Return the (X, Y) coordinate for the center point of the cell that contains the specified text.  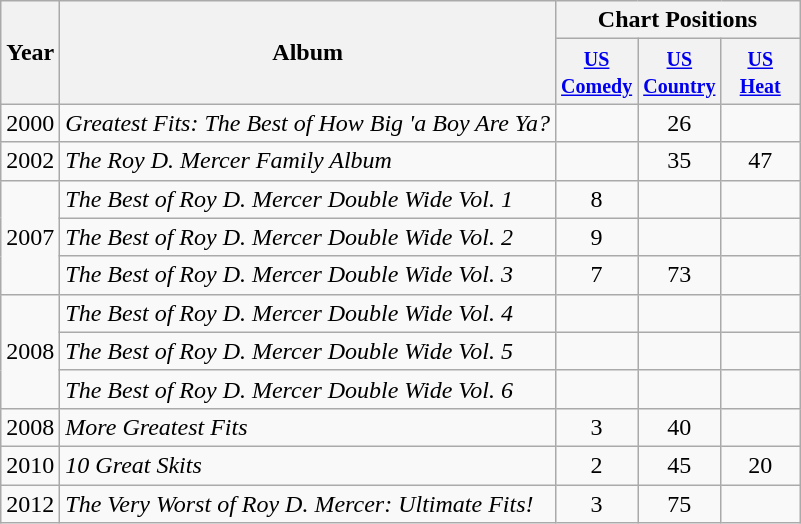
7 (597, 275)
US Comedy (597, 72)
2002 (30, 161)
Album (308, 52)
Greatest Fits: The Best of How Big 'a Boy Are Ya? (308, 123)
The Best of Roy D. Mercer Double Wide Vol. 2 (308, 237)
US Country (680, 72)
More Greatest Fits (308, 427)
The Roy D. Mercer Family Album (308, 161)
US Heat (760, 72)
45 (680, 465)
10 Great Skits (308, 465)
35 (680, 161)
The Best of Roy D. Mercer Double Wide Vol. 4 (308, 313)
Year (30, 52)
2000 (30, 123)
2010 (30, 465)
2 (597, 465)
20 (760, 465)
2012 (30, 503)
The Best of Roy D. Mercer Double Wide Vol. 1 (308, 199)
2007 (30, 237)
The Best of Roy D. Mercer Double Wide Vol. 6 (308, 389)
73 (680, 275)
The Best of Roy D. Mercer Double Wide Vol. 3 (308, 275)
Chart Positions (678, 20)
8 (597, 199)
75 (680, 503)
26 (680, 123)
47 (760, 161)
40 (680, 427)
The Very Worst of Roy D. Mercer: Ultimate Fits! (308, 503)
The Best of Roy D. Mercer Double Wide Vol. 5 (308, 351)
9 (597, 237)
